Search for the cell housing the specified text and yield its (x, y) center coordinate. 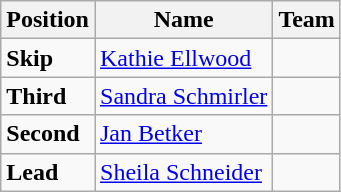
Skip (48, 58)
Third (48, 96)
Sheila Schneider (183, 172)
Lead (48, 172)
Jan Betker (183, 134)
Position (48, 20)
Sandra Schmirler (183, 96)
Team (307, 20)
Second (48, 134)
Kathie Ellwood (183, 58)
Name (183, 20)
